Output the [X, Y] coordinate of the center of the cell containing the given text.  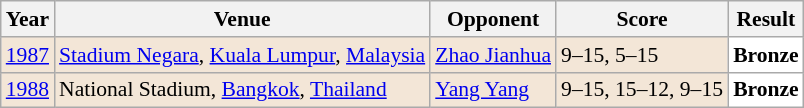
Stadium Negara, Kuala Lumpur, Malaysia [242, 55]
Opponent [493, 19]
Year [28, 19]
Score [642, 19]
Venue [242, 19]
1987 [28, 55]
National Stadium, Bangkok, Thailand [242, 90]
9–15, 5–15 [642, 55]
Result [766, 19]
9–15, 15–12, 9–15 [642, 90]
1988 [28, 90]
Yang Yang [493, 90]
Zhao Jianhua [493, 55]
